For the text-containing cell, return its midpoint in (x, y) coordinate format. 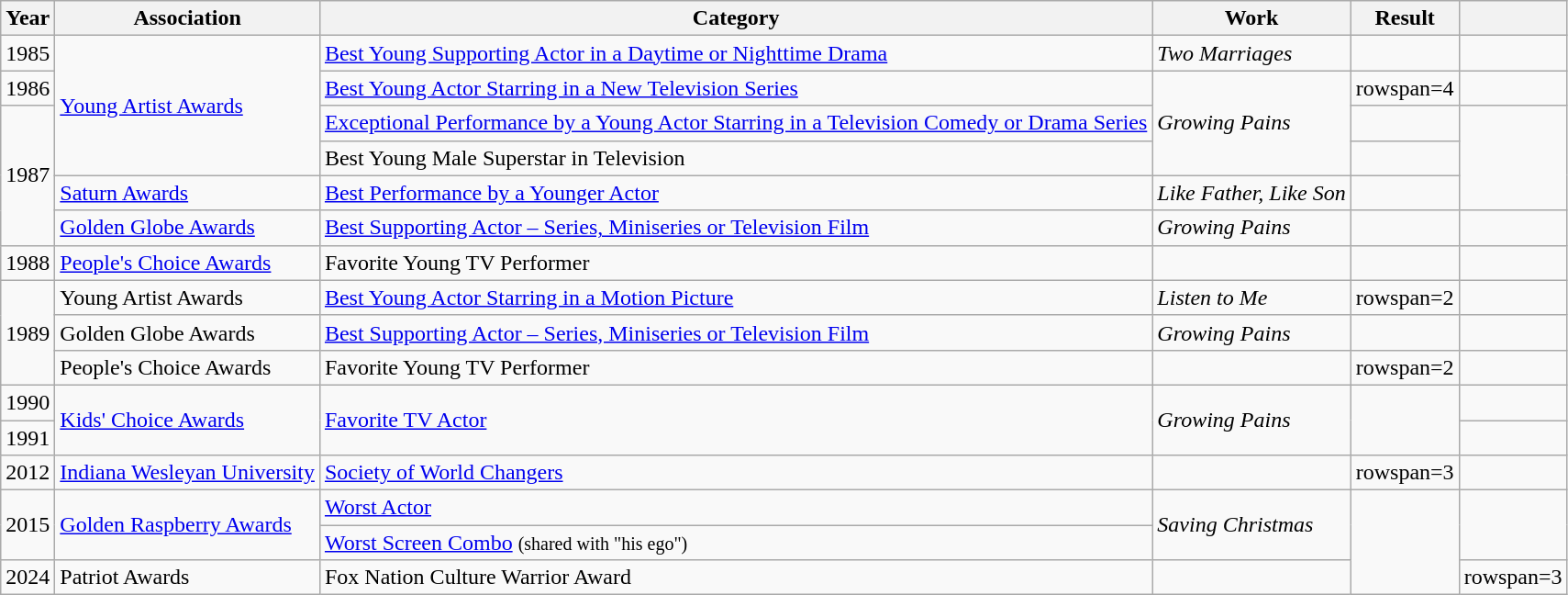
Exceptional Performance by a Young Actor Starring in a Television Comedy or Drama Series (736, 123)
Society of World Changers (736, 473)
2012 (28, 473)
1988 (28, 263)
Association (187, 18)
Category (736, 18)
Worst Screen Combo (shared with "his ego") (736, 543)
Best Young Actor Starring in a Motion Picture (736, 297)
Fox Nation Culture Warrior Award (736, 578)
Patriot Awards (187, 578)
Two Marriages (1251, 53)
1989 (28, 332)
Worst Actor (736, 508)
Best Young Actor Starring in a New Television Series (736, 88)
1991 (28, 438)
1987 (28, 175)
Best Performance by a Younger Actor (736, 193)
Favorite TV Actor (736, 420)
1990 (28, 402)
Best Young Supporting Actor in a Daytime or Nighttime Drama (736, 53)
Golden Raspberry Awards (187, 525)
Result (1405, 18)
1985 (28, 53)
Indiana Wesleyan University (187, 473)
Listen to Me (1251, 297)
Saving Christmas (1251, 525)
2015 (28, 525)
Saturn Awards (187, 193)
2024 (28, 578)
1986 (28, 88)
Like Father, Like Son (1251, 193)
rowspan=4 (1405, 88)
Kids' Choice Awards (187, 420)
Best Young Male Superstar in Television (736, 158)
Year (28, 18)
Work (1251, 18)
